Search for the cell housing the specified text and yield its [X, Y] center coordinate. 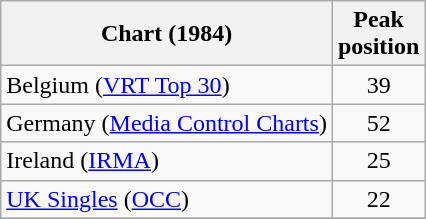
Germany (Media Control Charts) [167, 123]
UK Singles (OCC) [167, 199]
52 [378, 123]
Belgium (VRT Top 30) [167, 85]
25 [378, 161]
Ireland (IRMA) [167, 161]
22 [378, 199]
Chart (1984) [167, 34]
39 [378, 85]
Peakposition [378, 34]
